Extract the (x, y) coordinate from the center of the cell holding the provided text.  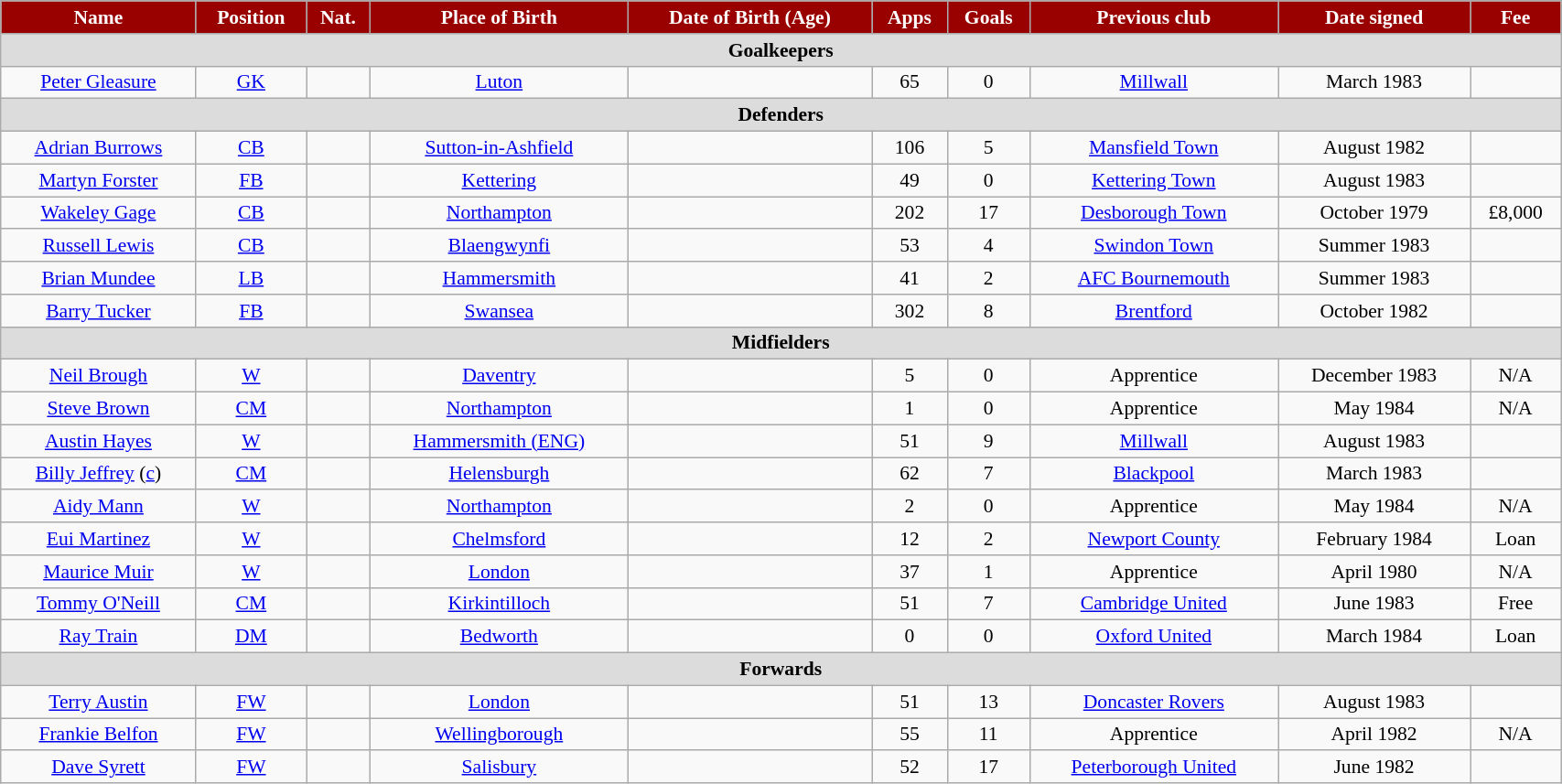
Cambridge United (1154, 604)
Aidy Mann (99, 507)
52 (910, 768)
Wakeley Gage (99, 213)
Billy Jeffrey (c) (99, 474)
106 (910, 148)
302 (910, 311)
Neil Brough (99, 376)
Luton (499, 82)
Blaengwynfi (499, 246)
Tommy O'Neill (99, 604)
Eui Martinez (99, 539)
Chelmsford (499, 539)
62 (910, 474)
Helensburgh (499, 474)
12 (910, 539)
Daventry (499, 376)
Place of Birth (499, 17)
Kirkintilloch (499, 604)
Terry Austin (99, 702)
Peter Gleasure (99, 82)
Kettering Town (1154, 180)
October 1982 (1374, 311)
Apps (910, 17)
41 (910, 278)
13 (988, 702)
Swansea (499, 311)
June 1983 (1374, 604)
Dave Syrett (99, 768)
53 (910, 246)
Mansfield Town (1154, 148)
Martyn Forster (99, 180)
37 (910, 572)
Hammersmith (ENG) (499, 441)
Desborough Town (1154, 213)
11 (988, 735)
Newport County (1154, 539)
Previous club (1154, 17)
49 (910, 180)
Midfielders (781, 343)
9 (988, 441)
Date signed (1374, 17)
AFC Bournemouth (1154, 278)
Defenders (781, 115)
Fee (1515, 17)
August 1982 (1374, 148)
December 1983 (1374, 376)
June 1982 (1374, 768)
April 1980 (1374, 572)
Date of Birth (Age) (749, 17)
Bedworth (499, 637)
Adrian Burrows (99, 148)
Swindon Town (1154, 246)
Position (251, 17)
Peterborough United (1154, 768)
Nat. (339, 17)
Barry Tucker (99, 311)
Kettering (499, 180)
8 (988, 311)
Austin Hayes (99, 441)
Forwards (781, 670)
Blackpool (1154, 474)
202 (910, 213)
Salisbury (499, 768)
65 (910, 82)
Name (99, 17)
Maurice Muir (99, 572)
Oxford United (1154, 637)
4 (988, 246)
March 1984 (1374, 637)
Hammersmith (499, 278)
Goals (988, 17)
Wellingborough (499, 735)
February 1984 (1374, 539)
Sutton-in-Ashfield (499, 148)
Russell Lewis (99, 246)
October 1979 (1374, 213)
Goalkeepers (781, 50)
April 1982 (1374, 735)
£8,000 (1515, 213)
GK (251, 82)
Brian Mundee (99, 278)
Brentford (1154, 311)
LB (251, 278)
55 (910, 735)
Frankie Belfon (99, 735)
DM (251, 637)
Doncaster Rovers (1154, 702)
Free (1515, 604)
Ray Train (99, 637)
Steve Brown (99, 409)
